From the cell containing the given text, extract its center point as (x, y) coordinate. 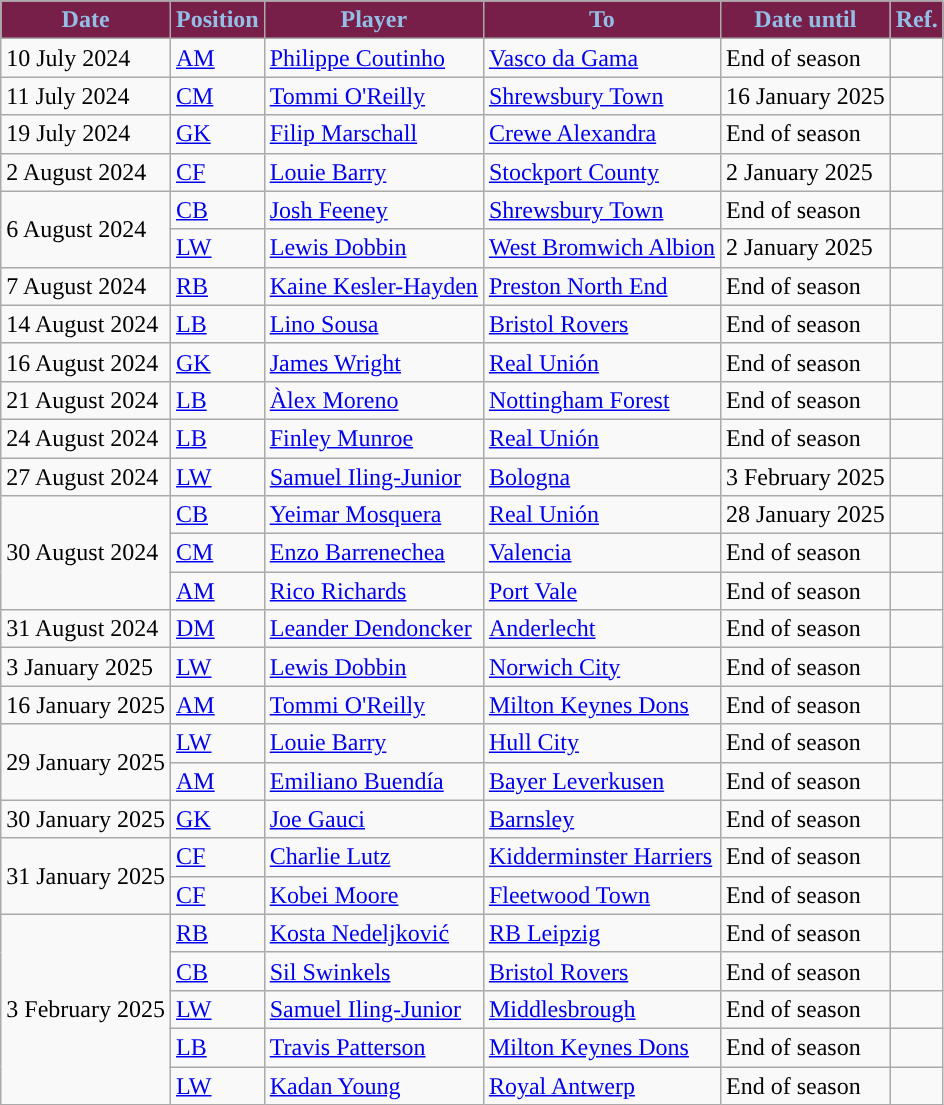
Valencia (602, 553)
21 August 2024 (86, 400)
Joe Gauci (374, 819)
Kadan Young (374, 1085)
Bologna (602, 477)
Vasco da Gama (602, 58)
Kosta Nedeljković (374, 933)
Nottingham Forest (602, 400)
Middlesbrough (602, 1009)
Filip Marschall (374, 134)
Charlie Lutz (374, 857)
11 July 2024 (86, 96)
Kidderminster Harriers (602, 857)
Bayer Leverkusen (602, 781)
Kaine Kesler-Hayden (374, 286)
Hull City (602, 743)
Finley Munroe (374, 438)
Enzo Barrenechea (374, 553)
Norwich City (602, 667)
Kobei Moore (374, 895)
Rico Richards (374, 591)
30 January 2025 (86, 819)
Yeimar Mosquera (374, 515)
28 January 2025 (805, 515)
Lino Sousa (374, 324)
Fleetwood Town (602, 895)
Player (374, 20)
DM (217, 629)
West Bromwich Albion (602, 248)
Preston North End (602, 286)
James Wright (374, 362)
To (602, 20)
Barnsley (602, 819)
RB Leipzig (602, 933)
27 August 2024 (86, 477)
24 August 2024 (86, 438)
31 August 2024 (86, 629)
30 August 2024 (86, 553)
Stockport County (602, 172)
Josh Feeney (374, 210)
29 January 2025 (86, 762)
7 August 2024 (86, 286)
14 August 2024 (86, 324)
Emiliano Buendía (374, 781)
Date (86, 20)
10 July 2024 (86, 58)
Leander Dendoncker (374, 629)
Philippe Coutinho (374, 58)
Position (217, 20)
6 August 2024 (86, 229)
Àlex Moreno (374, 400)
3 January 2025 (86, 667)
Royal Antwerp (602, 1085)
Ref. (916, 20)
16 August 2024 (86, 362)
31 January 2025 (86, 876)
Sil Swinkels (374, 971)
Port Vale (602, 591)
Date until (805, 20)
2 August 2024 (86, 172)
19 July 2024 (86, 134)
Anderlecht (602, 629)
Crewe Alexandra (602, 134)
Travis Patterson (374, 1047)
